Determine the (x, y) coordinate at the center of the cell enclosing the given text.  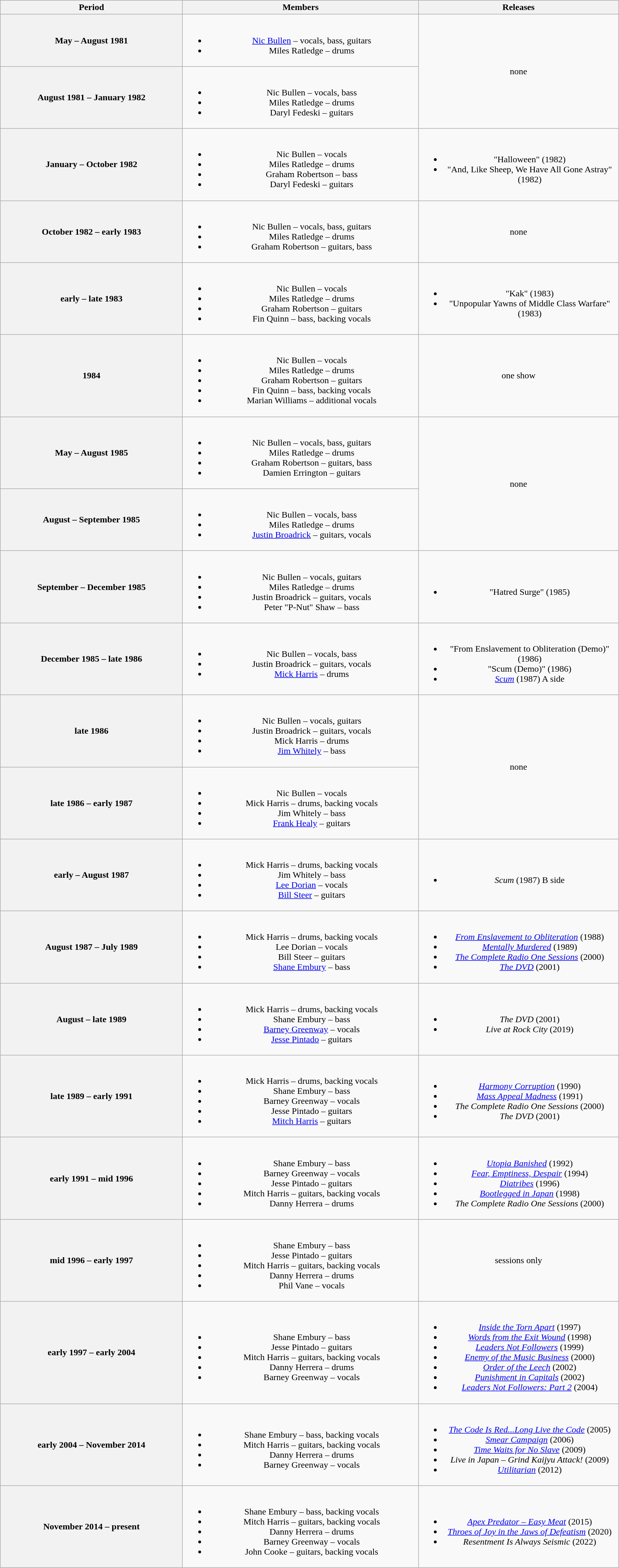
one show (518, 376)
Nic Bullen – vocalsMick Harris – drums, backing vocalsJim Whitely – bassFrank Healy – guitars (301, 803)
Mick Harris – drums, backing vocalsShane Embury – bassBarney Greenway – vocalsJesse Pintado – guitars (301, 1019)
August – September 1985 (91, 520)
Nic Bullen – vocalsMiles Ratledge – drumsGraham Robertson – guitarsFin Quinn – bass, backing vocals (301, 299)
late 1986 – early 1987 (91, 803)
Apex Predator – Easy Meat (2015)Throes of Joy in the Jaws of Defeatism (2020)Resentment Is Always Seismic (2022) (518, 1527)
sessions only (518, 1260)
late 1989 – early 1991 (91, 1096)
Nic Bullen – vocals, bass, guitarsMiles Ratledge – drums (301, 40)
1984 (91, 376)
Nic Bullen – vocals, bass, guitarsMiles Ratledge – drumsGraham Robertson – guitars, bassDamien Errington – guitars (301, 453)
Nic Bullen – vocals, bassJustin Broadrick – guitars, vocalsMick Harris – drums (301, 659)
Nic Bullen – vocalsMiles Ratledge – drumsGraham Robertson – guitarsFin Quinn – bass, backing vocalsMarian Williams – additional vocals (301, 376)
Harmony Corruption (1990)Mass Appeal Madness (1991)The Complete Radio One Sessions (2000) The DVD (2001) (518, 1096)
"Halloween" (1982)"And, Like Sheep, We Have All Gone Astray" (1982) (518, 164)
"From Enslavement to Obliteration (Demo)" (1986)"Scum (Demo)" (1986)Scum (1987) A side (518, 659)
Shane Embury – bassBarney Greenway – vocalsJesse Pintado – guitarsMitch Harris – guitars, backing vocalsDanny Herrera – drums (301, 1179)
Period (91, 7)
Members (301, 7)
Nic Bullen – vocals, bass, guitarsMiles Ratledge – drumsGraham Robertson – guitars, bass (301, 232)
Nic Bullen – vocals, bassMiles Ratledge – drumsDaryl Fedeski – guitars (301, 97)
early – August 1987 (91, 875)
early – late 1983 (91, 299)
Releases (518, 7)
Shane Embury – bass, backing vocalsMitch Harris – guitars, backing vocalsDanny Herrera – drumsBarney Greenway – vocals (301, 1444)
"Hatred Surge" (1985) (518, 587)
May – August 1985 (91, 453)
Mick Harris – drums, backing vocalsLee Dorian – vocalsBill Steer – guitarsShane Embury – bass (301, 947)
early 1991 – mid 1996 (91, 1179)
Nic Bullen – vocalsMiles Ratledge – drumsGraham Robertson – bassDaryl Fedeski – guitars (301, 164)
From Enslavement to Obliteration (1988)Mentally Murdered (1989)The Complete Radio One Sessions (2000) The DVD (2001) (518, 947)
Nic Bullen – vocals, guitarsJustin Broadrick – guitars, vocalsMick Harris – drumsJim Whitely – bass (301, 731)
The DVD (2001) Live at Rock City (2019) (518, 1019)
"Kak" (1983)"Unpopular Yawns of Middle Class Warfare" (1983) (518, 299)
Nic Bullen – vocals, bassMiles Ratledge – drumsJustin Broadrick – guitars, vocals (301, 520)
Mick Harris – drums, backing vocalsJim Whitely – bassLee Dorian – vocalsBill Steer – guitars (301, 875)
Shane Embury – bassJesse Pintado – guitarsMitch Harris – guitars, backing vocalsDanny Herrera – drumsBarney Greenway – vocals (301, 1352)
August 1987 – July 1989 (91, 947)
Shane Embury – bassJesse Pintado – guitarsMitch Harris – guitars, backing vocalsDanny Herrera – drumsPhil Vane – vocals (301, 1260)
Utopia Banished (1992)Fear, Emptiness, Despair (1994)Diatribes (1996)Bootlegged in Japan (1998)The Complete Radio One Sessions (2000) (518, 1179)
May – August 1981 (91, 40)
Scum (1987) B side (518, 875)
Mick Harris – drums, backing vocalsShane Embury – bassBarney Greenway – vocalsJesse Pintado – guitarsMitch Harris – guitars (301, 1096)
December 1985 – late 1986 (91, 659)
October 1982 – early 1983 (91, 232)
early 2004 – November 2014 (91, 1444)
Nic Bullen – vocals, guitarsMiles Ratledge – drumsJustin Broadrick – guitars, vocalsPeter "P-Nut" Shaw – bass (301, 587)
early 1997 – early 2004 (91, 1352)
August 1981 – January 1982 (91, 97)
January – October 1982 (91, 164)
August – late 1989 (91, 1019)
late 1986 (91, 731)
September – December 1985 (91, 587)
November 2014 – present (91, 1527)
mid 1996 – early 1997 (91, 1260)
